Return the [X, Y] coordinate for the center point of the cell that contains the specified text.  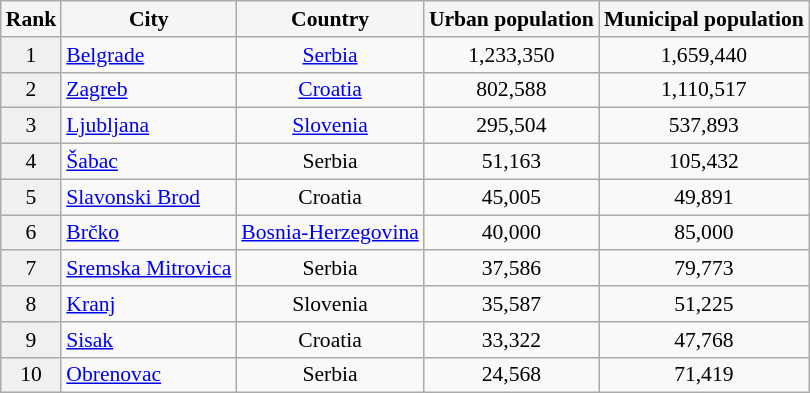
9 [32, 340]
37,586 [512, 269]
8 [32, 304]
71,419 [704, 375]
Šabac [148, 162]
Bosnia-Herzegovina [330, 233]
51,225 [704, 304]
1,659,440 [704, 55]
24,568 [512, 375]
Obrenovac [148, 375]
Ljubljana [148, 126]
1 [32, 55]
Sremska Mitrovica [148, 269]
1,110,517 [704, 90]
1,233,350 [512, 55]
35,587 [512, 304]
Kranj [148, 304]
Municipal population [704, 19]
2 [32, 90]
45,005 [512, 197]
49,891 [704, 197]
537,893 [704, 126]
47,768 [704, 340]
295,504 [512, 126]
5 [32, 197]
105,432 [704, 162]
7 [32, 269]
4 [32, 162]
Country [330, 19]
City [148, 19]
3 [32, 126]
802,588 [512, 90]
33,322 [512, 340]
85,000 [704, 233]
10 [32, 375]
40,000 [512, 233]
6 [32, 233]
Brčko [148, 233]
Sisak [148, 340]
79,773 [704, 269]
Slavonski Brod [148, 197]
51,163 [512, 162]
Urban population [512, 19]
Rank [32, 19]
Zagreb [148, 90]
Belgrade [148, 55]
